Scan for the cell matching the given text and deliver its [x, y] coordinate at center. 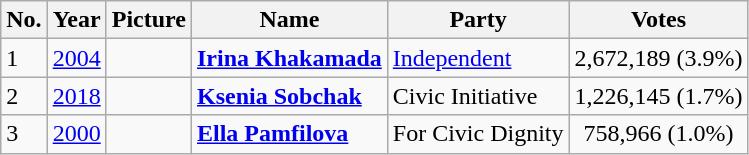
Irina Khakamada [289, 58]
1 [24, 58]
3 [24, 134]
1,226,145 (1.7%) [658, 96]
Year [76, 20]
Name [289, 20]
Ksenia Sobchak [289, 96]
758,966 (1.0%) [658, 134]
Civic Initiative [478, 96]
2018 [76, 96]
Ella Pamfilova [289, 134]
Party [478, 20]
Independent [478, 58]
No. [24, 20]
For Civic Dignity [478, 134]
2000 [76, 134]
2,672,189 (3.9%) [658, 58]
Picture [148, 20]
2004 [76, 58]
2 [24, 96]
Votes [658, 20]
